Extract the (X, Y) coordinate from the center of the cell holding the provided text.  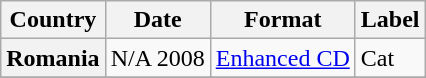
Format (282, 20)
Cat (390, 58)
Romania (53, 58)
N/A 2008 (158, 58)
Label (390, 20)
Enhanced CD (282, 58)
Date (158, 20)
Country (53, 20)
